Output the [X, Y] coordinate of the center of the cell containing the given text.  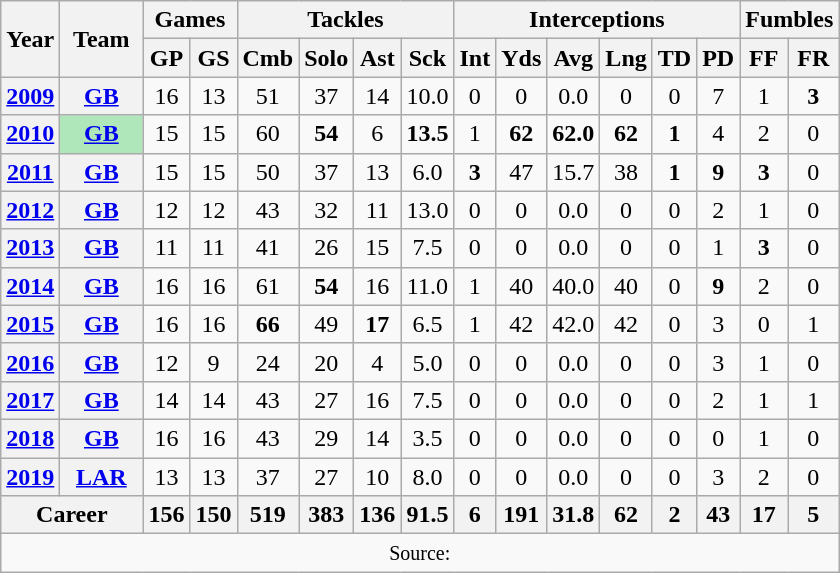
FR [814, 58]
Yds [522, 58]
383 [326, 515]
2014 [30, 286]
7 [718, 96]
29 [326, 438]
10 [378, 477]
2009 [30, 96]
Tackles [346, 20]
50 [268, 172]
2018 [30, 438]
11.0 [428, 286]
51 [268, 96]
2011 [30, 172]
20 [326, 362]
2019 [30, 477]
Fumbles [790, 20]
Avg [574, 58]
24 [268, 362]
Interceptions [597, 20]
150 [214, 515]
41 [268, 248]
66 [268, 324]
3.5 [428, 438]
Source: [420, 553]
10.0 [428, 96]
2010 [30, 134]
Ast [378, 58]
191 [522, 515]
32 [326, 210]
13.5 [428, 134]
8.0 [428, 477]
2015 [30, 324]
2012 [30, 210]
TD [674, 58]
31.8 [574, 515]
2017 [30, 400]
Team [102, 39]
156 [166, 515]
26 [326, 248]
40.0 [574, 286]
91.5 [428, 515]
Career [72, 515]
6.5 [428, 324]
Lng [626, 58]
42.0 [574, 324]
Year [30, 39]
FF [764, 58]
61 [268, 286]
5.0 [428, 362]
49 [326, 324]
2016 [30, 362]
Solo [326, 58]
GS [214, 58]
Int [475, 58]
Cmb [268, 58]
519 [268, 515]
Sck [428, 58]
62.0 [574, 134]
136 [378, 515]
Games [190, 20]
GP [166, 58]
2013 [30, 248]
LAR [102, 477]
5 [814, 515]
15.7 [574, 172]
PD [718, 58]
47 [522, 172]
38 [626, 172]
13.0 [428, 210]
60 [268, 134]
6.0 [428, 172]
